Return [X, Y] of the center of cell containing provided text 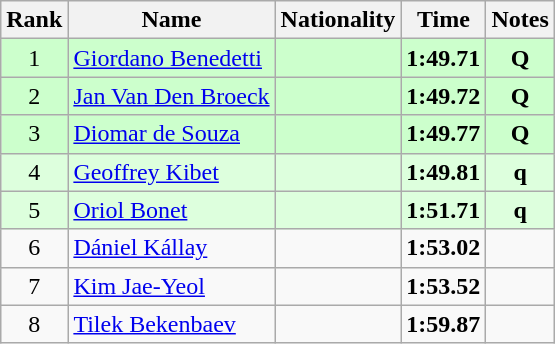
5 [34, 210]
Kim Jae-Yeol [172, 286]
6 [34, 248]
Jan Van Den Broeck [172, 96]
Giordano Benedetti [172, 58]
1 [34, 58]
Nationality [338, 20]
Oriol Bonet [172, 210]
Diomar de Souza [172, 134]
Time [444, 20]
Tilek Bekenbaev [172, 324]
8 [34, 324]
1:53.02 [444, 248]
Name [172, 20]
Notes [520, 20]
1:59.87 [444, 324]
1:53.52 [444, 286]
3 [34, 134]
1:51.71 [444, 210]
7 [34, 286]
Dániel Kállay [172, 248]
1:49.71 [444, 58]
1:49.81 [444, 172]
Rank [34, 20]
4 [34, 172]
1:49.72 [444, 96]
2 [34, 96]
1:49.77 [444, 134]
Geoffrey Kibet [172, 172]
